Determine the (X, Y) coordinate at the center of the cell enclosing the given text.  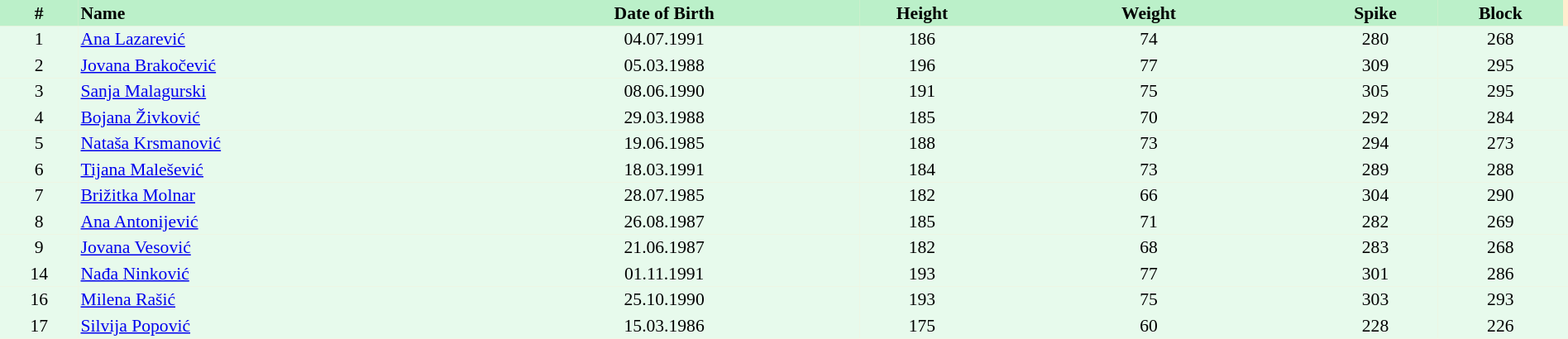
04.07.1991 (664, 40)
284 (1500, 117)
4 (39, 117)
17 (39, 326)
Tijana Malešević (273, 169)
2 (39, 65)
228 (1374, 326)
7 (39, 195)
68 (1150, 248)
5 (39, 144)
282 (1374, 222)
Sanja Malagurski (273, 91)
188 (921, 144)
8 (39, 222)
66 (1150, 195)
196 (921, 65)
292 (1374, 117)
Ana Lazarević (273, 40)
# (39, 13)
305 (1374, 91)
Brižitka Molnar (273, 195)
9 (39, 248)
293 (1500, 299)
Height (921, 13)
186 (921, 40)
6 (39, 169)
05.03.1988 (664, 65)
289 (1374, 169)
01.11.1991 (664, 274)
309 (1374, 65)
71 (1150, 222)
Nataša Krsmanović (273, 144)
16 (39, 299)
18.03.1991 (664, 169)
70 (1150, 117)
290 (1500, 195)
Name (273, 13)
273 (1500, 144)
08.06.1990 (664, 91)
1 (39, 40)
191 (921, 91)
184 (921, 169)
286 (1500, 274)
175 (921, 326)
304 (1374, 195)
Date of Birth (664, 13)
301 (1374, 274)
26.08.1987 (664, 222)
Silvija Popović (273, 326)
283 (1374, 248)
269 (1500, 222)
303 (1374, 299)
Jovana Brakočević (273, 65)
Spike (1374, 13)
226 (1500, 326)
Jovana Vesović (273, 248)
28.07.1985 (664, 195)
29.03.1988 (664, 117)
288 (1500, 169)
Bojana Živković (273, 117)
15.03.1986 (664, 326)
Weight (1150, 13)
60 (1150, 326)
25.10.1990 (664, 299)
3 (39, 91)
Ana Antonijević (273, 222)
294 (1374, 144)
Block (1500, 13)
280 (1374, 40)
Nađa Ninković (273, 274)
14 (39, 274)
Milena Rašić (273, 299)
74 (1150, 40)
21.06.1987 (664, 248)
19.06.1985 (664, 144)
